Detect which cell encompasses the target text, then output its (X, Y) center coordinate. 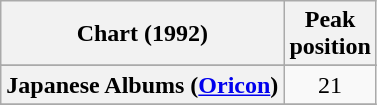
Peakposition (330, 34)
21 (330, 85)
Japanese Albums (Oricon) (142, 85)
Chart (1992) (142, 34)
